Detect which cell encompasses the target text, then output its (X, Y) center coordinate. 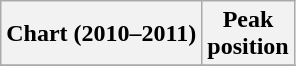
Peakposition (248, 34)
Chart (2010–2011) (102, 34)
